Return the (X, Y) coordinate for the center point of the cell that contains the specified text.  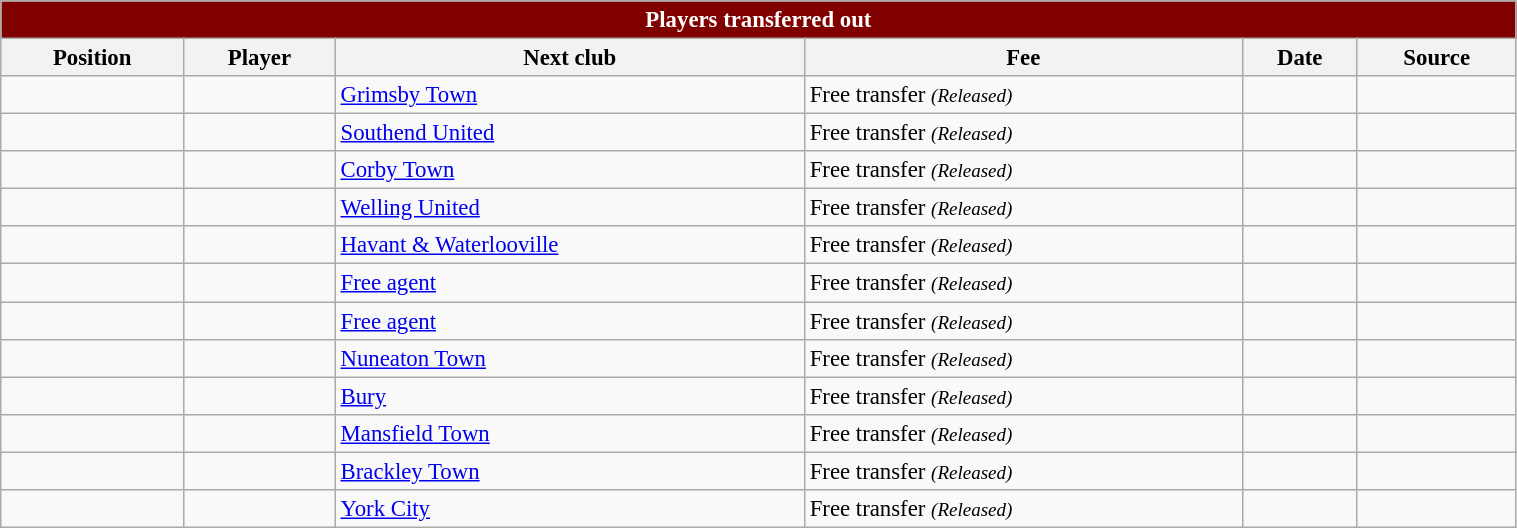
Mansfield Town (570, 433)
Players transferred out (758, 20)
Position (92, 58)
Nuneaton Town (570, 358)
Next club (570, 58)
Brackley Town (570, 471)
Welling United (570, 208)
York City (570, 509)
Southend United (570, 133)
Fee (1023, 58)
Bury (570, 396)
Player (260, 58)
Havant & Waterlooville (570, 245)
Grimsby Town (570, 95)
Corby Town (570, 170)
Date (1300, 58)
Source (1436, 58)
